Detect which cell encompasses the target text, then output its [X, Y] center coordinate. 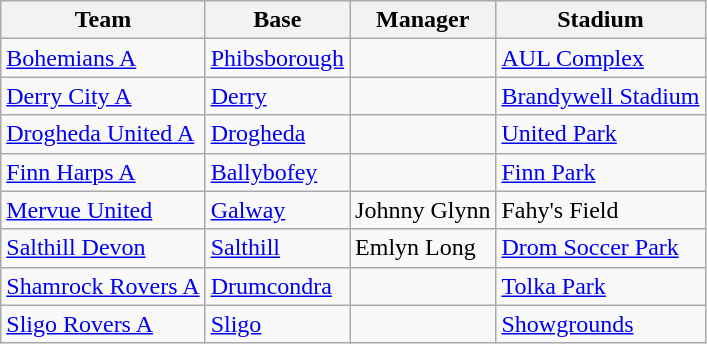
Drogheda [277, 134]
Finn Park [600, 172]
Team [103, 20]
Salthill [277, 248]
Bohemians A [103, 58]
Galway [277, 210]
United Park [600, 134]
Drogheda United A [103, 134]
Tolka Park [600, 286]
Derry City A [103, 96]
Manager [423, 20]
Finn Harps A [103, 172]
Salthill Devon [103, 248]
Drom Soccer Park [600, 248]
Derry [277, 96]
Johnny Glynn [423, 210]
Base [277, 20]
Phibsborough [277, 58]
Shamrock Rovers A [103, 286]
Drumcondra [277, 286]
Emlyn Long [423, 248]
Sligo Rovers A [103, 324]
Stadium [600, 20]
Mervue United [103, 210]
Ballybofey [277, 172]
Sligo [277, 324]
AUL Complex [600, 58]
Fahy's Field [600, 210]
Showgrounds [600, 324]
Brandywell Stadium [600, 96]
